Return [x, y] of the center of cell containing provided text 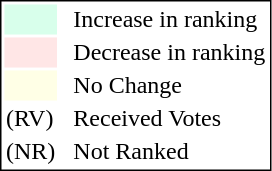
Not Ranked [170, 151]
Decrease in ranking [170, 53]
Increase in ranking [170, 19]
Received Votes [170, 119]
No Change [170, 85]
(RV) [30, 119]
(NR) [30, 151]
